Output the [x, y] coordinate of the center of the cell containing the given text.  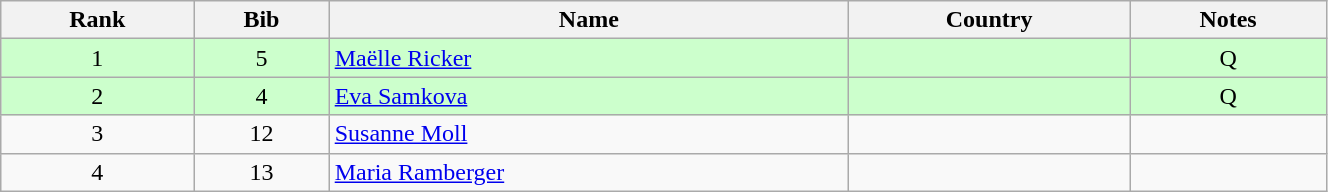
12 [262, 134]
Rank [98, 20]
Country [990, 20]
Maria Ramberger [588, 172]
Eva Samkova [588, 96]
1 [98, 58]
2 [98, 96]
Bib [262, 20]
Notes [1228, 20]
5 [262, 58]
3 [98, 134]
Name [588, 20]
Maëlle Ricker [588, 58]
13 [262, 172]
Susanne Moll [588, 134]
